Pinpoint the cell where the given text exists, returning its [x, y] midpoint coordinate. 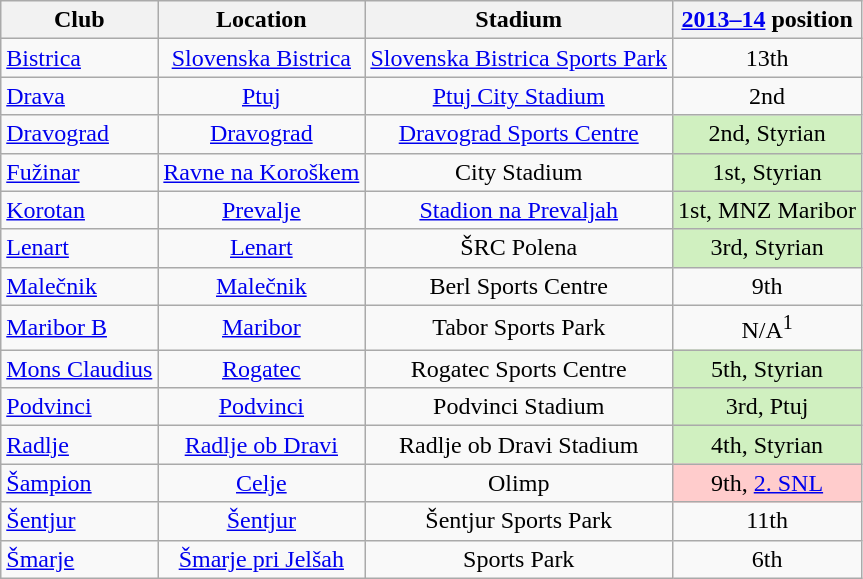
Location [262, 20]
13th [768, 58]
Ravne na Koroškem [262, 172]
1st, MNZ Maribor [768, 210]
Drava [80, 96]
Fužinar [80, 172]
2nd [768, 96]
Slovenska Bistrica [262, 58]
Radlje ob Dravi [262, 445]
Dravograd Sports Centre [519, 134]
3rd, Ptuj [768, 407]
Tabor Sports Park [519, 328]
Rogatec [262, 369]
Maribor [262, 328]
Stadium [519, 20]
6th [768, 559]
Slovenska Bistrica Sports Park [519, 58]
Berl Sports Centre [519, 286]
1st, Styrian [768, 172]
Stadion na Prevaljah [519, 210]
Korotan [80, 210]
Radlje ob Dravi Stadium [519, 445]
5th, Styrian [768, 369]
2nd, Styrian [768, 134]
Club [80, 20]
Celje [262, 483]
Šmarje pri Jelšah [262, 559]
Maribor B [80, 328]
Šentjur Sports Park [519, 521]
Podvinci Stadium [519, 407]
3rd, Styrian [768, 248]
Mons Claudius [80, 369]
Ptuj [262, 96]
ŠRC Polena [519, 248]
Sports Park [519, 559]
4th, Styrian [768, 445]
Rogatec Sports Centre [519, 369]
11th [768, 521]
Olimp [519, 483]
N/A1 [768, 328]
2013–14 position [768, 20]
City Stadium [519, 172]
Radlje [80, 445]
Prevalje [262, 210]
Ptuj City Stadium [519, 96]
Bistrica [80, 58]
Šampion [80, 483]
9th, 2. SNL [768, 483]
9th [768, 286]
Šmarje [80, 559]
